For the text-containing cell, return its midpoint in (x, y) coordinate format. 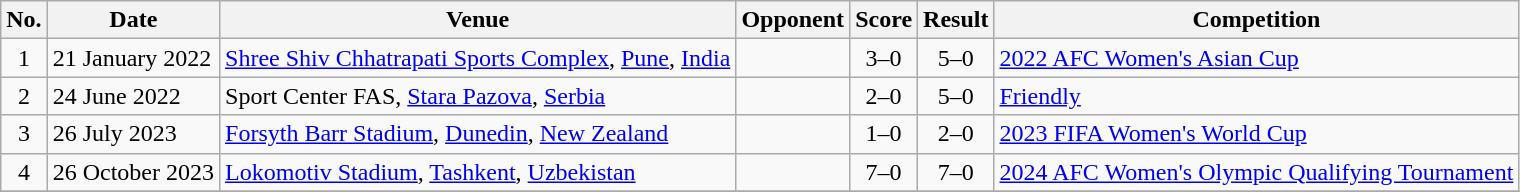
24 June 2022 (133, 96)
2 (24, 96)
1–0 (884, 134)
Competition (1256, 20)
Forsyth Barr Stadium, Dunedin, New Zealand (478, 134)
Score (884, 20)
No. (24, 20)
2023 FIFA Women's World Cup (1256, 134)
2024 AFC Women's Olympic Qualifying Tournament (1256, 172)
3 (24, 134)
26 October 2023 (133, 172)
Friendly (1256, 96)
Shree Shiv Chhatrapati Sports Complex, Pune, India (478, 58)
Opponent (793, 20)
1 (24, 58)
Lokomotiv Stadium, Tashkent, Uzbekistan (478, 172)
Sport Center FAS, Stara Pazova, Serbia (478, 96)
3–0 (884, 58)
Date (133, 20)
2022 AFC Women's Asian Cup (1256, 58)
Venue (478, 20)
21 January 2022 (133, 58)
26 July 2023 (133, 134)
4 (24, 172)
Result (956, 20)
